Detect which cell encompasses the target text, then output its (X, Y) center coordinate. 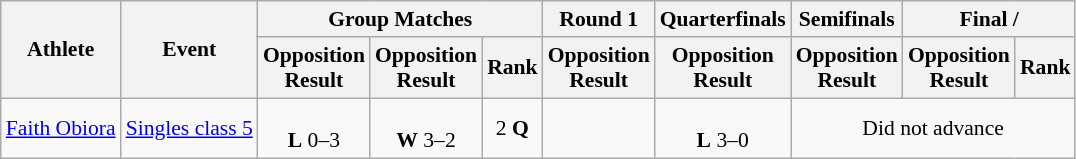
Group Matches (400, 19)
W 3–2 (426, 128)
Round 1 (599, 19)
Final / (990, 19)
Quarterfinals (723, 19)
Did not advance (934, 128)
Semifinals (847, 19)
Singles class 5 (190, 128)
Faith Obiora (61, 128)
Event (190, 50)
L 0–3 (314, 128)
Athlete (61, 50)
L 3–0 (723, 128)
2 Q (512, 128)
